Determine the (x, y) coordinate at the center of the cell enclosing the given text.  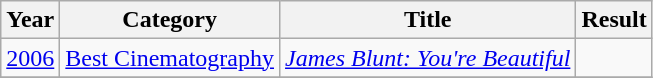
Category (170, 20)
Best Cinematography (170, 58)
James Blunt: You're Beautiful (428, 58)
Result (614, 20)
2006 (30, 58)
Title (428, 20)
Year (30, 20)
